Locate the cell with the specified text and output its [x, y] center coordinate. 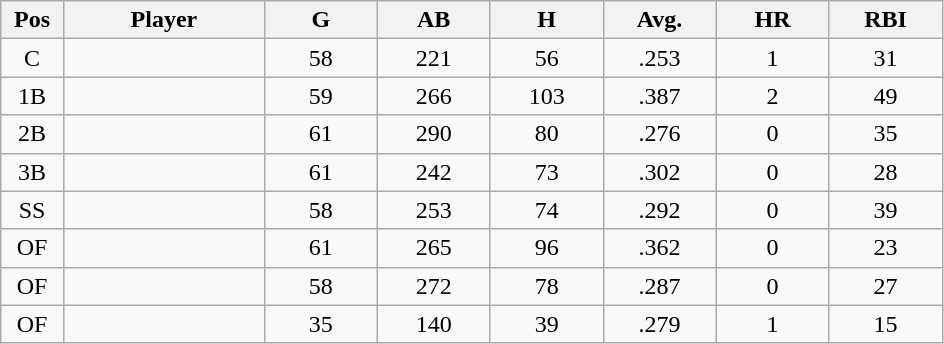
49 [886, 96]
242 [434, 172]
.292 [660, 210]
H [546, 20]
80 [546, 134]
HR [772, 20]
2B [32, 134]
Pos [32, 20]
.302 [660, 172]
.387 [660, 96]
15 [886, 324]
27 [886, 286]
.287 [660, 286]
221 [434, 58]
96 [546, 248]
59 [320, 96]
Avg. [660, 20]
253 [434, 210]
.279 [660, 324]
73 [546, 172]
.362 [660, 248]
G [320, 20]
3B [32, 172]
78 [546, 286]
266 [434, 96]
2 [772, 96]
AB [434, 20]
56 [546, 58]
C [32, 58]
103 [546, 96]
SS [32, 210]
28 [886, 172]
23 [886, 248]
290 [434, 134]
31 [886, 58]
.253 [660, 58]
265 [434, 248]
272 [434, 286]
.276 [660, 134]
RBI [886, 20]
Player [164, 20]
140 [434, 324]
1B [32, 96]
74 [546, 210]
